Determine the [X, Y] coordinate at the center of the cell enclosing the given text.  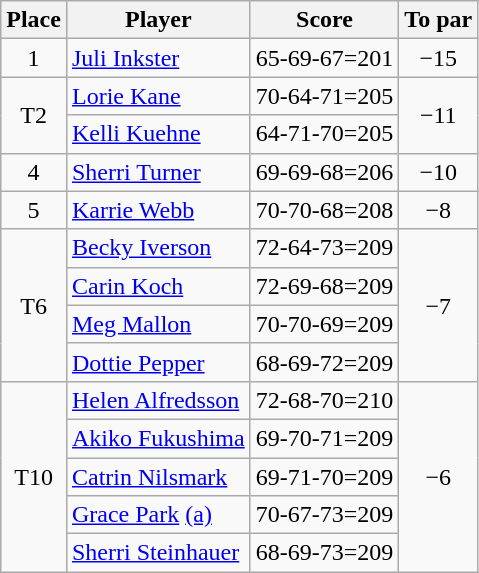
65-69-67=201 [324, 58]
Juli Inkster [158, 58]
69-69-68=206 [324, 172]
−11 [438, 115]
Kelli Kuehne [158, 134]
Catrin Nilsmark [158, 477]
68-69-73=209 [324, 553]
5 [34, 210]
Karrie Webb [158, 210]
Score [324, 20]
Player [158, 20]
1 [34, 58]
Akiko Fukushima [158, 438]
69-71-70=209 [324, 477]
70-67-73=209 [324, 515]
Sherri Steinhauer [158, 553]
T2 [34, 115]
4 [34, 172]
−6 [438, 476]
72-68-70=210 [324, 400]
T10 [34, 476]
64-71-70=205 [324, 134]
72-64-73=209 [324, 248]
To par [438, 20]
68-69-72=209 [324, 362]
T6 [34, 305]
Sherri Turner [158, 172]
70-70-68=208 [324, 210]
Place [34, 20]
69-70-71=209 [324, 438]
Carin Koch [158, 286]
72-69-68=209 [324, 286]
−15 [438, 58]
Dottie Pepper [158, 362]
Grace Park (a) [158, 515]
Becky Iverson [158, 248]
70-70-69=209 [324, 324]
−10 [438, 172]
Meg Mallon [158, 324]
Lorie Kane [158, 96]
Helen Alfredsson [158, 400]
−8 [438, 210]
70-64-71=205 [324, 96]
−7 [438, 305]
